Extract the (x, y) coordinate from the center of the cell holding the provided text.  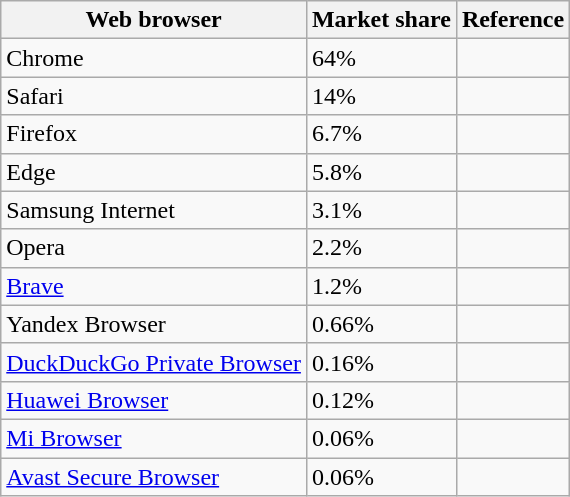
Market share (381, 20)
Chrome (154, 58)
Mi Browser (154, 438)
Web browser (154, 20)
64% (381, 58)
5.8% (381, 172)
6.7% (381, 134)
0.66% (381, 324)
Safari (154, 96)
3.1% (381, 210)
0.16% (381, 362)
Avast Secure Browser (154, 477)
Opera (154, 248)
Samsung Internet (154, 210)
0.12% (381, 400)
Brave (154, 286)
Edge (154, 172)
Yandex Browser (154, 324)
2.2% (381, 248)
Huawei Browser (154, 400)
DuckDuckGo Private Browser (154, 362)
Reference (512, 20)
1.2% (381, 286)
Firefox (154, 134)
14% (381, 96)
